Provide the [x, y] coordinate of the cell's center where the given text is located.  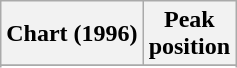
Peakposition [189, 34]
Chart (1996) [72, 34]
